Determine the (X, Y) coordinate at the center of the cell enclosing the given text.  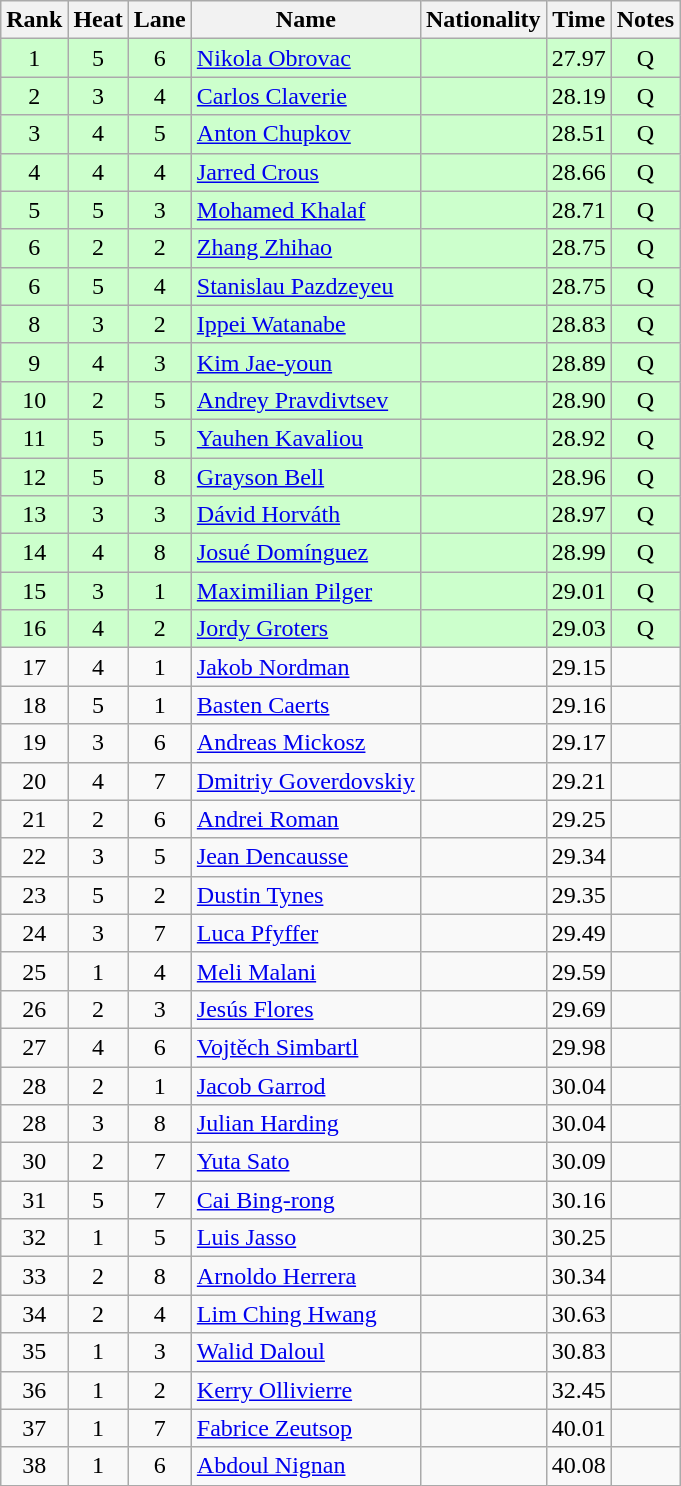
Kim Jae-youn (306, 362)
38 (34, 1466)
Luca Pfyffer (306, 933)
29.69 (578, 1009)
29.98 (578, 1047)
Jarred Crous (306, 172)
Dustin Tynes (306, 895)
28.66 (578, 172)
Dmitriy Goverdovskiy (306, 781)
Abdoul Nignan (306, 1466)
40.08 (578, 1466)
Andrey Pravdivtsev (306, 400)
30.25 (578, 1238)
28.92 (578, 438)
9 (34, 362)
Nikola Obrovac (306, 58)
28.90 (578, 400)
28.71 (578, 210)
Jacob Garrod (306, 1085)
32 (34, 1238)
37 (34, 1428)
17 (34, 667)
28.89 (578, 362)
30 (34, 1162)
Yuta Sato (306, 1162)
Stanislau Pazdzeyeu (306, 286)
29.35 (578, 895)
40.01 (578, 1428)
24 (34, 933)
22 (34, 857)
29.15 (578, 667)
31 (34, 1200)
36 (34, 1390)
13 (34, 515)
34 (34, 1314)
20 (34, 781)
Nationality (483, 20)
32.45 (578, 1390)
23 (34, 895)
Anton Chupkov (306, 134)
30.63 (578, 1314)
Zhang Zhihao (306, 248)
19 (34, 743)
Name (306, 20)
29.03 (578, 629)
Carlos Claverie (306, 96)
Vojtěch Simbartl (306, 1047)
Kerry Ollivierre (306, 1390)
Cai Bing-rong (306, 1200)
29.59 (578, 971)
27.97 (578, 58)
33 (34, 1276)
Josué Domínguez (306, 553)
Andrei Roman (306, 819)
29.49 (578, 933)
28.97 (578, 515)
Lane (160, 20)
Ippei Watanabe (306, 324)
18 (34, 705)
Maximilian Pilger (306, 591)
15 (34, 591)
28.51 (578, 134)
Jean Dencausse (306, 857)
29.21 (578, 781)
Andreas Mickosz (306, 743)
Heat (98, 20)
Yauhen Kavaliou (306, 438)
21 (34, 819)
Notes (645, 20)
14 (34, 553)
29.16 (578, 705)
27 (34, 1047)
28.99 (578, 553)
29.01 (578, 591)
29.34 (578, 857)
Dávid Horváth (306, 515)
12 (34, 477)
Meli Malani (306, 971)
Basten Caerts (306, 705)
Mohamed Khalaf (306, 210)
28.83 (578, 324)
26 (34, 1009)
30.09 (578, 1162)
30.34 (578, 1276)
10 (34, 400)
28.96 (578, 477)
Rank (34, 20)
Jordy Groters (306, 629)
Luis Jasso (306, 1238)
25 (34, 971)
Lim Ching Hwang (306, 1314)
Walid Daloul (306, 1352)
Time (578, 20)
30.83 (578, 1352)
Jesús Flores (306, 1009)
29.25 (578, 819)
29.17 (578, 743)
Arnoldo Herrera (306, 1276)
11 (34, 438)
30.16 (578, 1200)
28.19 (578, 96)
Fabrice Zeutsop (306, 1428)
16 (34, 629)
35 (34, 1352)
Grayson Bell (306, 477)
Jakob Nordman (306, 667)
Julian Harding (306, 1124)
